Detect which cell encompasses the target text, then output its [X, Y] center coordinate. 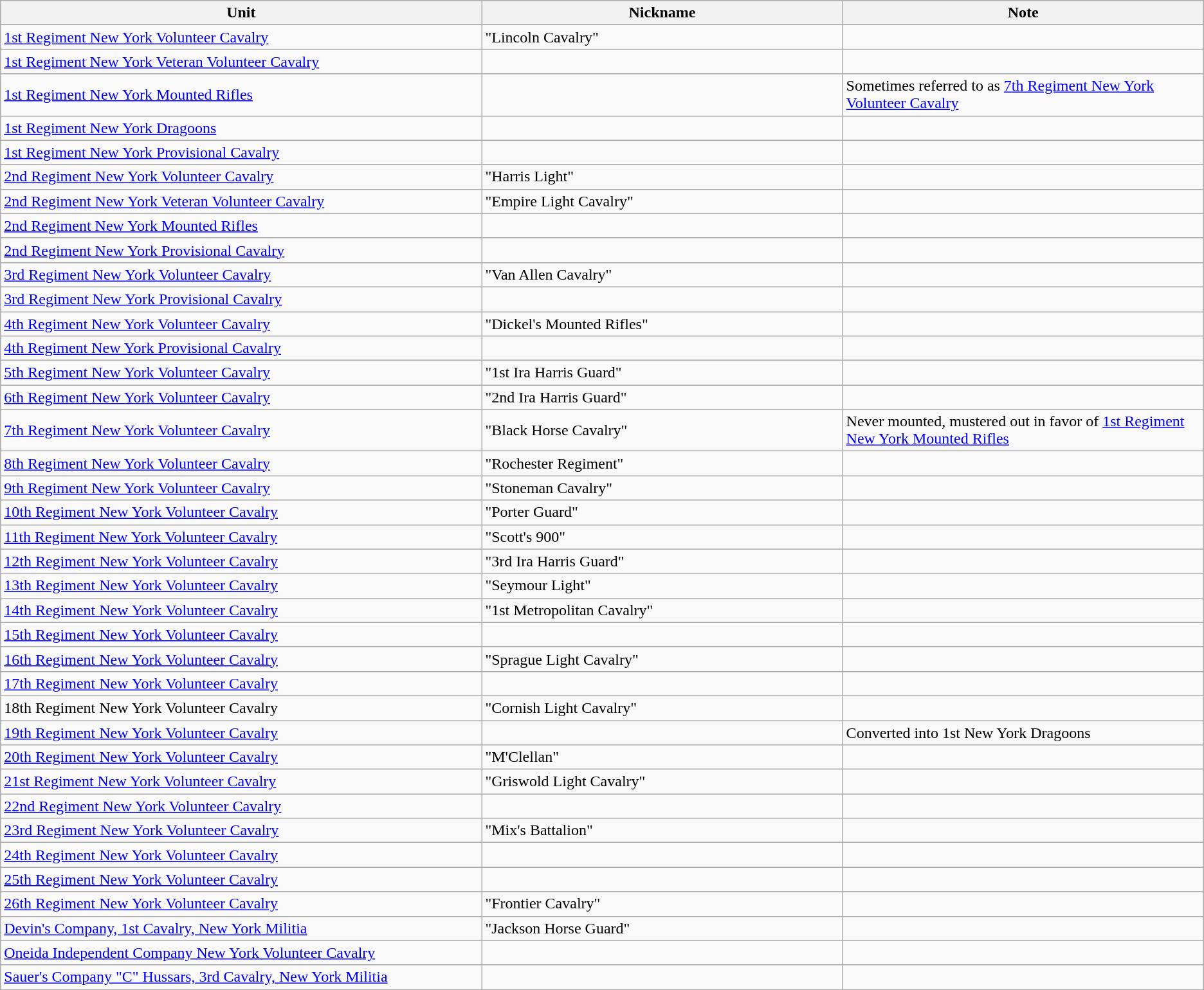
2nd Regiment New York Provisional Cavalry [241, 250]
18th Regiment New York Volunteer Cavalry [241, 708]
"Cornish Light Cavalry" [662, 708]
Note [1023, 13]
1st Regiment New York Provisional Cavalry [241, 152]
24th Regiment New York Volunteer Cavalry [241, 855]
Never mounted, mustered out in favor of 1st Regiment New York Mounted Rifles [1023, 431]
Devin's Company, 1st Cavalry, New York Militia [241, 928]
"Porter Guard" [662, 512]
2nd Regiment New York Mounted Rifles [241, 226]
"Dickel's Mounted Rifles" [662, 323]
"Lincoln Cavalry" [662, 37]
5th Regiment New York Volunteer Cavalry [241, 373]
4th Regiment New York Provisional Cavalry [241, 348]
7th Regiment New York Volunteer Cavalry [241, 431]
2nd Regiment New York Veteran Volunteer Cavalry [241, 201]
3rd Regiment New York Provisional Cavalry [241, 299]
Unit [241, 13]
14th Regiment New York Volunteer Cavalry [241, 610]
1st Regiment New York Veteran Volunteer Cavalry [241, 62]
3rd Regiment New York Volunteer Cavalry [241, 274]
"1st Ira Harris Guard" [662, 373]
"Frontier Cavalry" [662, 904]
22nd Regiment New York Volunteer Cavalry [241, 806]
"3rd Ira Harris Guard" [662, 561]
"Jackson Horse Guard" [662, 928]
1st Regiment New York Mounted Rifles [241, 95]
15th Regiment New York Volunteer Cavalry [241, 634]
8th Regiment New York Volunteer Cavalry [241, 464]
"1st Metropolitan Cavalry" [662, 610]
11th Regiment New York Volunteer Cavalry [241, 537]
4th Regiment New York Volunteer Cavalry [241, 323]
"Van Allen Cavalry" [662, 274]
1st Regiment New York Volunteer Cavalry [241, 37]
Sometimes referred to as 7th Regiment New York Volunteer Cavalry [1023, 95]
"2nd Ira Harris Guard" [662, 397]
9th Regiment New York Volunteer Cavalry [241, 488]
"M'Clellan" [662, 757]
"Black Horse Cavalry" [662, 431]
6th Regiment New York Volunteer Cavalry [241, 397]
"Harris Light" [662, 177]
13th Regiment New York Volunteer Cavalry [241, 586]
23rd Regiment New York Volunteer Cavalry [241, 831]
16th Regiment New York Volunteer Cavalry [241, 659]
Sauer's Company "C" Hussars, 3rd Cavalry, New York Militia [241, 977]
"Rochester Regiment" [662, 464]
"Empire Light Cavalry" [662, 201]
"Stoneman Cavalry" [662, 488]
10th Regiment New York Volunteer Cavalry [241, 512]
Converted into 1st New York Dragoons [1023, 732]
25th Regiment New York Volunteer Cavalry [241, 879]
26th Regiment New York Volunteer Cavalry [241, 904]
"Mix's Battalion" [662, 831]
Nickname [662, 13]
21st Regiment New York Volunteer Cavalry [241, 782]
"Sprague Light Cavalry" [662, 659]
2nd Regiment New York Volunteer Cavalry [241, 177]
"Scott's 900" [662, 537]
17th Regiment New York Volunteer Cavalry [241, 683]
20th Regiment New York Volunteer Cavalry [241, 757]
"Seymour Light" [662, 586]
Oneida Independent Company New York Volunteer Cavalry [241, 953]
1st Regiment New York Dragoons [241, 128]
12th Regiment New York Volunteer Cavalry [241, 561]
19th Regiment New York Volunteer Cavalry [241, 732]
"Griswold Light Cavalry" [662, 782]
